Return [x, y] of the center of cell containing provided text 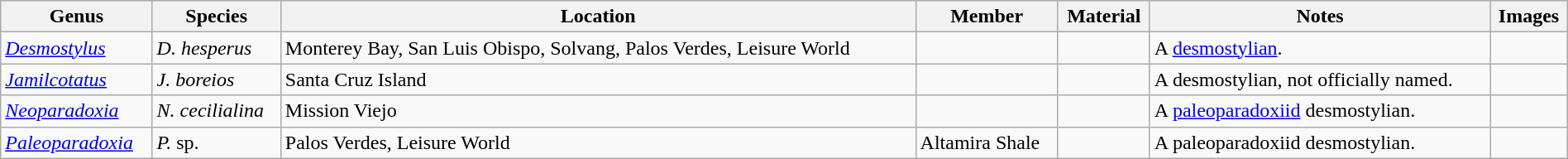
Images [1528, 17]
Mission Viejo [598, 111]
Altamira Shale [987, 142]
Member [987, 17]
D. hesperus [217, 48]
Neoparadoxia [76, 111]
Genus [76, 17]
Monterey Bay, San Luis Obispo, Solvang, Palos Verdes, Leisure World [598, 48]
Species [217, 17]
N. cecilialina [217, 111]
Jamilcotatus [76, 79]
Notes [1320, 17]
A desmostylian, not officially named. [1320, 79]
A desmostylian. [1320, 48]
Location [598, 17]
Material [1103, 17]
Desmostylus [76, 48]
J. boreios [217, 79]
Palos Verdes, Leisure World [598, 142]
Santa Cruz Island [598, 79]
P. sp. [217, 142]
Paleoparadoxia [76, 142]
